Output the [x, y] coordinate of the center of the cell containing the given text.  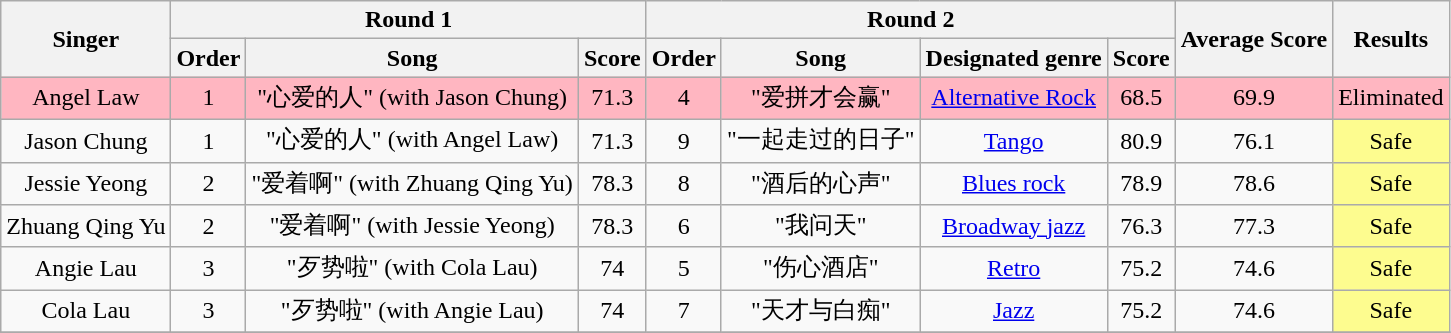
"心爱的人" (with Jason Chung) [412, 98]
Angie Lau [86, 268]
Singer [86, 39]
"我问天" [820, 226]
Cola Lau [86, 312]
Zhuang Qing Yu [86, 226]
77.3 [1254, 226]
"歹势啦" (with Angie Lau) [412, 312]
78.6 [1254, 184]
Retro [1014, 268]
Tango [1014, 140]
"天才与白痴" [820, 312]
"爱着啊" (with Jessie Yeong) [412, 226]
69.9 [1254, 98]
Eliminated [1391, 98]
Round 1 [408, 20]
Angel Law [86, 98]
76.3 [1141, 226]
4 [684, 98]
80.9 [1141, 140]
"心爱的人" (with Angel Law) [412, 140]
Jason Chung [86, 140]
76.1 [1254, 140]
Average Score [1254, 39]
"伤心酒店" [820, 268]
7 [684, 312]
"酒后的心声" [820, 184]
"爱拼才会赢" [820, 98]
6 [684, 226]
68.5 [1141, 98]
Jazz [1014, 312]
78.9 [1141, 184]
"爱着啊" (with Zhuang Qing Yu) [412, 184]
Round 2 [910, 20]
"歹势啦" (with Cola Lau) [412, 268]
Results [1391, 39]
Broadway jazz [1014, 226]
5 [684, 268]
Designated genre [1014, 58]
8 [684, 184]
Jessie Yeong [86, 184]
"一起走过的日子" [820, 140]
9 [684, 140]
Alternative Rock [1014, 98]
Blues rock [1014, 184]
